Output the [X, Y] coordinate of the center of the cell containing the given text.  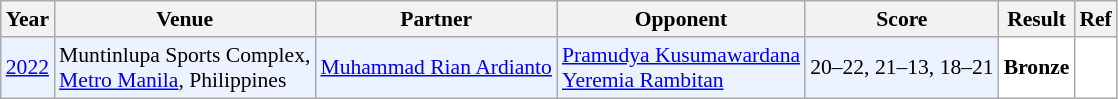
Venue [184, 19]
Score [902, 19]
2022 [28, 68]
20–22, 21–13, 18–21 [902, 68]
Result [1037, 19]
Muhammad Rian Ardianto [436, 68]
Muntinlupa Sports Complex,Metro Manila, Philippines [184, 68]
Partner [436, 19]
Ref [1095, 19]
Pramudya Kusumawardana Yeremia Rambitan [681, 68]
Year [28, 19]
Bronze [1037, 68]
Opponent [681, 19]
